Search for the cell housing the specified text and yield its [X, Y] center coordinate. 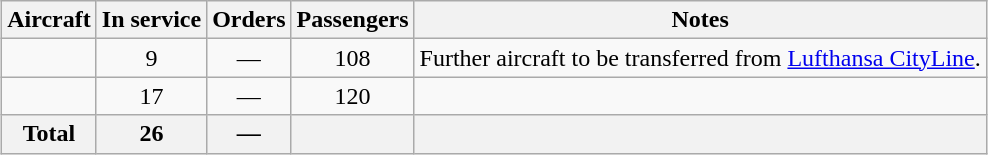
120 [352, 96]
In service [151, 20]
108 [352, 58]
Aircraft [50, 20]
26 [151, 134]
17 [151, 96]
Total [50, 134]
Further aircraft to be transferred from Lufthansa CityLine. [700, 58]
Passengers [352, 20]
Orders [249, 20]
Notes [700, 20]
9 [151, 58]
